Locate the cell with the specified text and output its (X, Y) center coordinate. 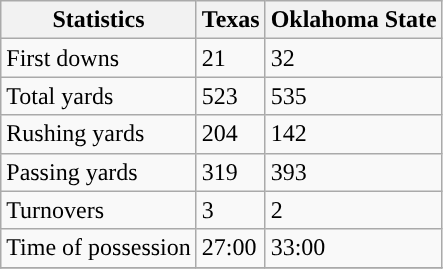
535 (354, 96)
First downs (99, 58)
Oklahoma State (354, 20)
33:00 (354, 248)
Statistics (99, 20)
Total yards (99, 96)
Passing yards (99, 172)
Texas (230, 20)
21 (230, 58)
393 (354, 172)
Time of possession (99, 248)
Rushing yards (99, 134)
204 (230, 134)
142 (354, 134)
Turnovers (99, 210)
523 (230, 96)
27:00 (230, 248)
2 (354, 210)
3 (230, 210)
319 (230, 172)
32 (354, 58)
